From the cell containing the given text, extract its center point as (x, y) coordinate. 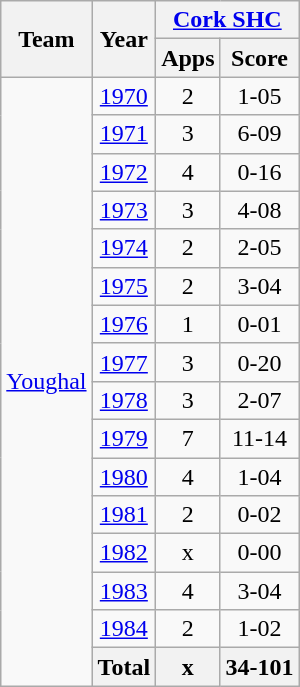
1-04 (260, 477)
1980 (124, 477)
Score (260, 58)
1975 (124, 286)
1979 (124, 438)
7 (188, 438)
0-00 (260, 553)
1-02 (260, 629)
2-05 (260, 248)
0-02 (260, 515)
Cork SHC (228, 20)
Apps (188, 58)
1978 (124, 400)
1970 (124, 96)
1983 (124, 591)
2-07 (260, 400)
Total (124, 667)
0-01 (260, 324)
11-14 (260, 438)
1981 (124, 515)
1984 (124, 629)
1971 (124, 134)
6-09 (260, 134)
0-16 (260, 172)
Youghal (46, 382)
1974 (124, 248)
4-08 (260, 210)
1977 (124, 362)
1973 (124, 210)
1982 (124, 553)
1-05 (260, 96)
Year (124, 39)
1 (188, 324)
Team (46, 39)
1972 (124, 172)
0-20 (260, 362)
1976 (124, 324)
34-101 (260, 667)
